Output the (X, Y) coordinate of the center of the cell containing the given text.  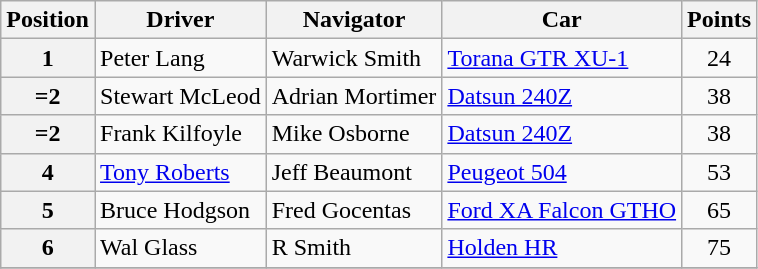
Warwick Smith (354, 58)
Ford XA Falcon GTHO (562, 210)
Peter Lang (180, 58)
5 (48, 210)
R Smith (354, 248)
Driver (180, 20)
Frank Kilfoyle (180, 134)
Car (562, 20)
Mike Osborne (354, 134)
Torana GTR XU-1 (562, 58)
Peugeot 504 (562, 172)
6 (48, 248)
53 (720, 172)
Points (720, 20)
Holden HR (562, 248)
Bruce Hodgson (180, 210)
Adrian Mortimer (354, 96)
Jeff Beaumont (354, 172)
Fred Gocentas (354, 210)
4 (48, 172)
24 (720, 58)
Wal Glass (180, 248)
75 (720, 248)
Tony Roberts (180, 172)
65 (720, 210)
Navigator (354, 20)
1 (48, 58)
Position (48, 20)
Stewart McLeod (180, 96)
